Identify which cell holds the provided text, then report its (X, Y) central coordinate. 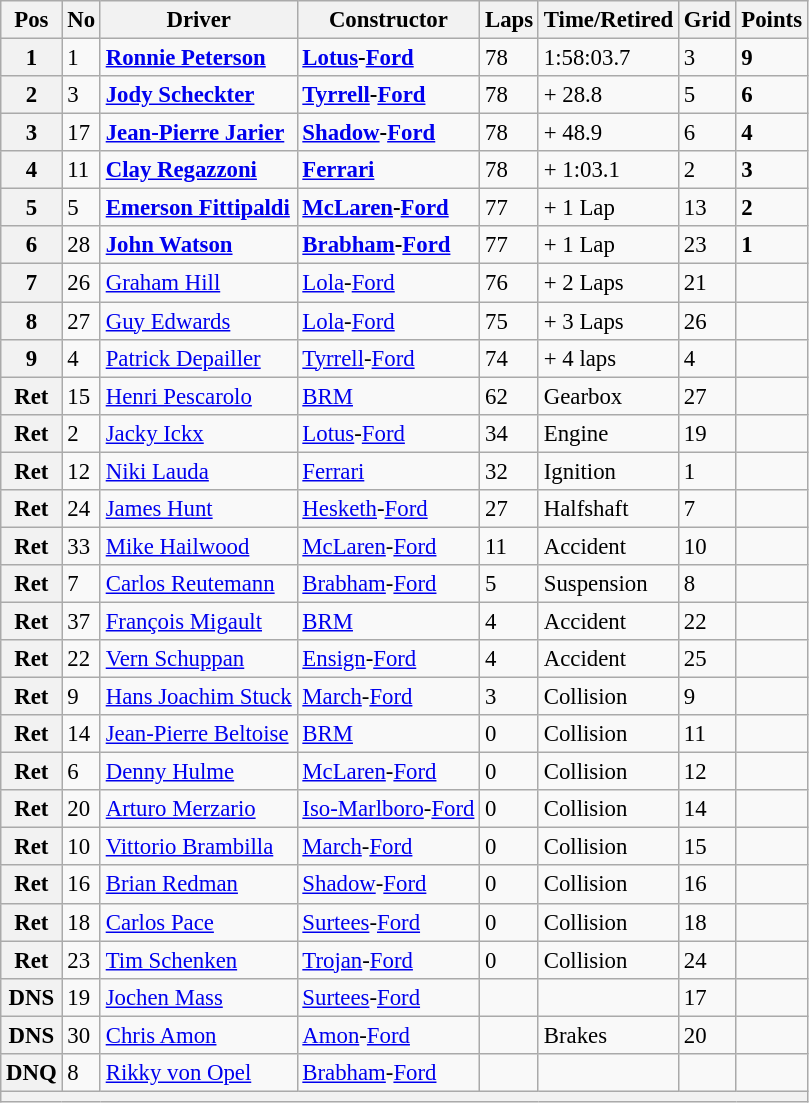
Driver (198, 20)
Iso-Marlboro-Ford (388, 809)
Trojan-Ford (388, 960)
1:58:03.7 (608, 58)
Henri Pescarolo (198, 396)
75 (510, 321)
+ 28.8 (608, 95)
Emerson Fittipaldi (198, 208)
Halfshaft (608, 509)
Tim Schenken (198, 960)
32 (510, 471)
Graham Hill (198, 283)
Rikky von Opel (198, 1073)
DNQ (32, 1073)
62 (510, 396)
Denny Hulme (198, 772)
+ 2 Laps (608, 283)
Niki Lauda (198, 471)
13 (708, 208)
+ 1:03.1 (608, 170)
Chris Amon (198, 1035)
Jochen Mass (198, 997)
Amon-Ford (388, 1035)
Jean-Pierre Jarier (198, 133)
30 (81, 1035)
21 (708, 283)
76 (510, 283)
Time/Retired (608, 20)
Ignition (608, 471)
Guy Edwards (198, 321)
Pos (32, 20)
Constructor (388, 20)
Ensign-Ford (388, 659)
John Watson (198, 245)
34 (510, 433)
33 (81, 546)
74 (510, 358)
Patrick Depailler (198, 358)
Carlos Pace (198, 922)
Engine (608, 433)
Clay Regazzoni (198, 170)
Brakes (608, 1035)
No (81, 20)
Brian Redman (198, 885)
Carlos Reutemann (198, 584)
Points (772, 20)
+ 4 laps (608, 358)
Vern Schuppan (198, 659)
Grid (708, 20)
Hesketh-Ford (388, 509)
James Hunt (198, 509)
Mike Hailwood (198, 546)
Jacky Ickx (198, 433)
Arturo Merzario (198, 809)
25 (708, 659)
Hans Joachim Stuck (198, 697)
28 (81, 245)
Jody Scheckter (198, 95)
Ronnie Peterson (198, 58)
Jean-Pierre Beltoise (198, 734)
Vittorio Brambilla (198, 847)
François Migault (198, 621)
+ 48.9 (608, 133)
37 (81, 621)
Suspension (608, 584)
+ 3 Laps (608, 321)
Gearbox (608, 396)
Laps (510, 20)
